Return the [X, Y] coordinate for the center point of the cell that contains the specified text.  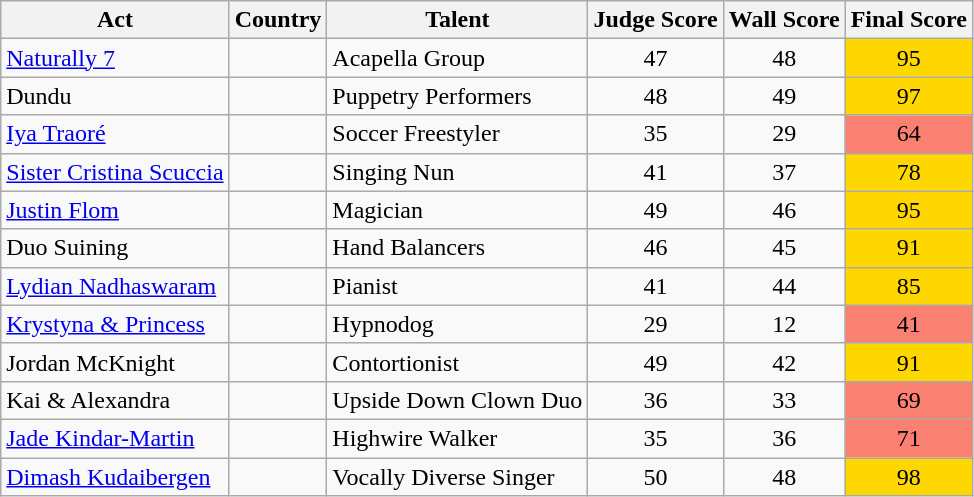
Kai & Alexandra [115, 400]
Talent [458, 20]
Krystyna & Princess [115, 324]
Vocally Diverse Singer [458, 477]
Act [115, 20]
37 [784, 172]
47 [656, 58]
Puppetry Performers [458, 96]
Contortionist [458, 362]
Sister Cristina Scuccia [115, 172]
42 [784, 362]
69 [908, 400]
Lydian Nadhaswaram [115, 286]
12 [784, 324]
Wall Score [784, 20]
Dundu [115, 96]
33 [784, 400]
Hand Balancers [458, 248]
85 [908, 286]
44 [784, 286]
Highwire Walker [458, 438]
Dimash Kudaibergen [115, 477]
Magician [458, 210]
Iya Traoré [115, 134]
Pianist [458, 286]
Acapella Group [458, 58]
71 [908, 438]
97 [908, 96]
Singing Nun [458, 172]
Naturally 7 [115, 58]
Jade Kindar-Martin [115, 438]
Final Score [908, 20]
Upside Down Clown Duo [458, 400]
45 [784, 248]
50 [656, 477]
Justin Flom [115, 210]
Judge Score [656, 20]
Soccer Freestyler [458, 134]
98 [908, 477]
78 [908, 172]
Hypnodog [458, 324]
64 [908, 134]
Duo Suining [115, 248]
Jordan McKnight [115, 362]
Country [278, 20]
